Determine the (x, y) coordinate at the center of the cell enclosing the given text.  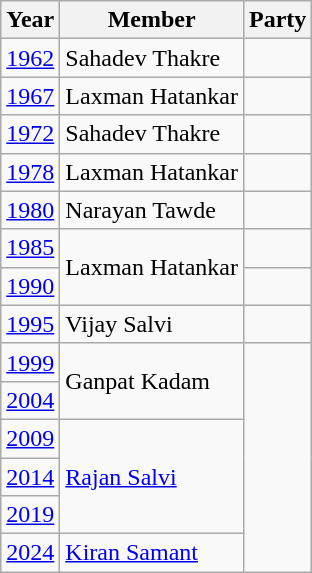
1995 (30, 324)
Member (152, 20)
Narayan Tawde (152, 210)
Party (277, 20)
Kiran Samant (152, 553)
2024 (30, 553)
2019 (30, 515)
2014 (30, 477)
2009 (30, 438)
1972 (30, 134)
Ganpat Kadam (152, 381)
1999 (30, 362)
1962 (30, 58)
1980 (30, 210)
1967 (30, 96)
1985 (30, 248)
1978 (30, 172)
1990 (30, 286)
Rajan Salvi (152, 476)
Vijay Salvi (152, 324)
Year (30, 20)
2004 (30, 400)
